Locate the cell with the specified text and output its [x, y] center coordinate. 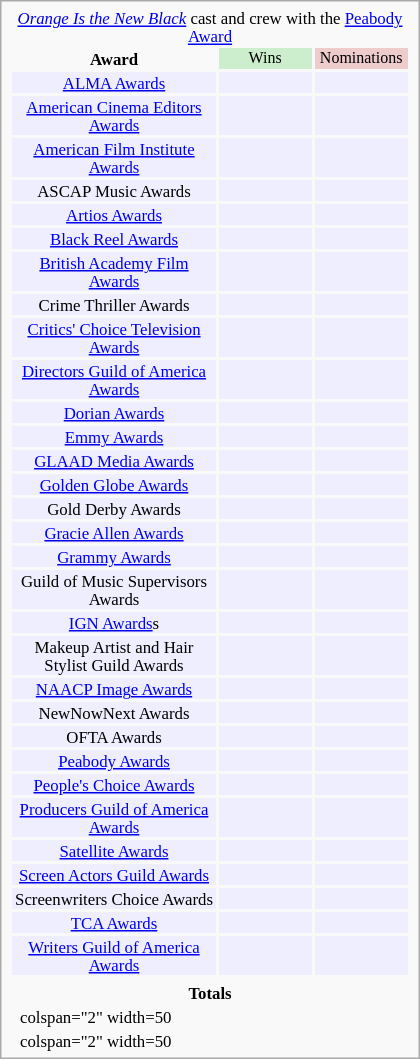
Nominations [362, 58]
NewNowNext Awards [114, 712]
Producers Guild of America Awards [114, 818]
Dorian Awards [114, 412]
Screenwriters Choice Awards [114, 898]
Crime Thriller Awards [114, 304]
People's Choice Awards [114, 784]
Gold Derby Awards [114, 508]
ALMA Awards [114, 82]
Totals [210, 994]
Critics' Choice Television Awards [114, 338]
Golden Globe Awards [114, 484]
Peabody Awards [114, 760]
NAACP Image Awards [114, 688]
Screen Actors Guild Awards [114, 874]
TCA Awards [114, 922]
ASCAP Music Awards [114, 190]
Gracie Allen Awards [114, 532]
Emmy Awards [114, 436]
Guild of Music Supervisors Awards [114, 590]
Directors Guild of America Awards [114, 380]
British Academy Film Awards [114, 272]
GLAAD Media Awards [114, 460]
Writers Guild of America Awards [114, 956]
Black Reel Awards [114, 238]
Award [114, 58]
American Cinema Editors Awards [114, 116]
Wins [266, 58]
OFTA Awards [114, 736]
Grammy Awards [114, 556]
IGN Awardss [114, 622]
Artios Awards [114, 214]
Makeup Artist and Hair Stylist Guild Awards [114, 656]
Satellite Awards [114, 850]
American Film Institute Awards [114, 158]
